Find where the given text appears and provide that cell's center as [X, Y] coordinate. 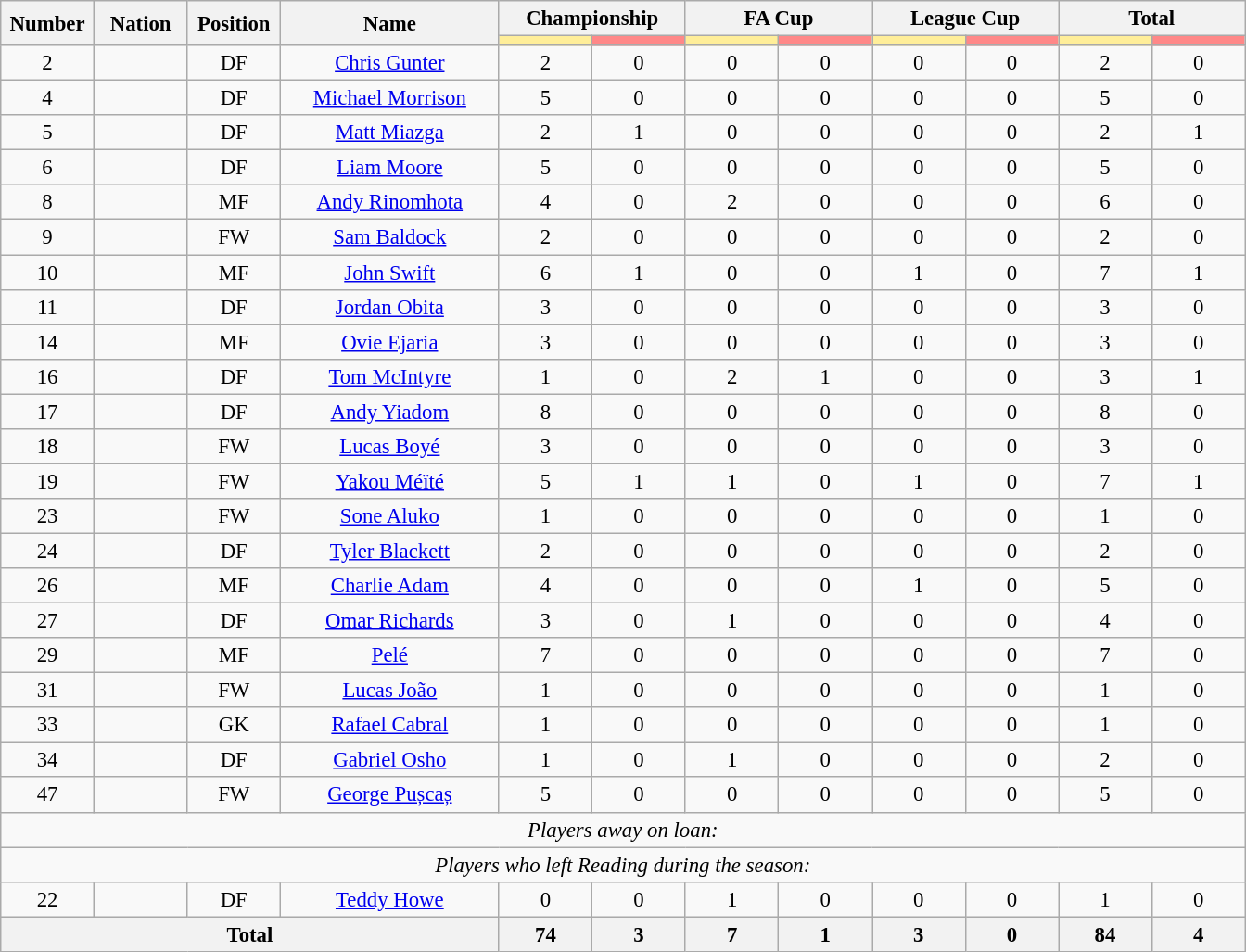
16 [48, 376]
GK [234, 725]
29 [48, 655]
Number [48, 23]
Name [390, 23]
Andy Rinomhota [390, 203]
Omar Richards [390, 621]
Matt Miazga [390, 133]
14 [48, 342]
Rafael Cabral [390, 725]
Players who left Reading during the season: [623, 865]
Ovie Ejaria [390, 342]
Yakou Méïté [390, 481]
Andy Yiadom [390, 412]
Nation [141, 23]
10 [48, 273]
FA Cup [779, 19]
33 [48, 725]
11 [48, 307]
17 [48, 412]
74 [545, 934]
Championship [591, 19]
Lucas João [390, 691]
84 [1105, 934]
Pelé [390, 655]
Chris Gunter [390, 63]
Jordan Obita [390, 307]
Sone Aluko [390, 516]
34 [48, 760]
Michael Morrison [390, 98]
Teddy Howe [390, 899]
18 [48, 447]
31 [48, 691]
Tyler Blackett [390, 551]
Tom McIntyre [390, 376]
27 [48, 621]
Gabriel Osho [390, 760]
Lucas Boyé [390, 447]
47 [48, 795]
John Swift [390, 273]
23 [48, 516]
Liam Moore [390, 168]
League Cup [964, 19]
Position [234, 23]
19 [48, 481]
22 [48, 899]
Charlie Adam [390, 586]
Sam Baldock [390, 237]
26 [48, 586]
9 [48, 237]
George Pușcaș [390, 795]
24 [48, 551]
Players away on loan: [623, 830]
